Determine the (x, y) coordinate at the center of the cell enclosing the given text.  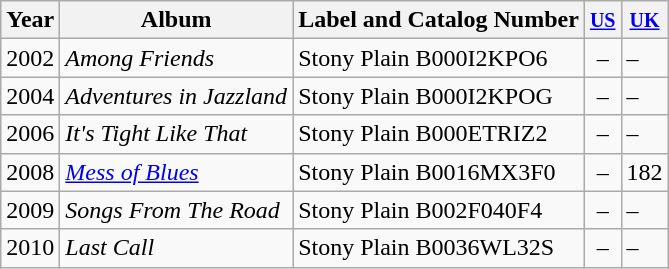
2008 (30, 172)
Stony Plain B000I2KPOG (439, 96)
2009 (30, 210)
Stony Plain B0016MX3F0 (439, 172)
Songs From The Road (176, 210)
Mess of Blues (176, 172)
2010 (30, 248)
Adventures in Jazzland (176, 96)
2002 (30, 58)
2006 (30, 134)
182 (644, 172)
Label and Catalog Number (439, 20)
Stony Plain B002F040F4 (439, 210)
Stony Plain B0036WL32S (439, 248)
Among Friends (176, 58)
Album (176, 20)
US (602, 20)
Year (30, 20)
Stony Plain B000ETRIZ2 (439, 134)
2004 (30, 96)
Stony Plain B000I2KPO6 (439, 58)
It's Tight Like That (176, 134)
Last Call (176, 248)
UK (644, 20)
